Locate the cell with the specified text and output its [X, Y] center coordinate. 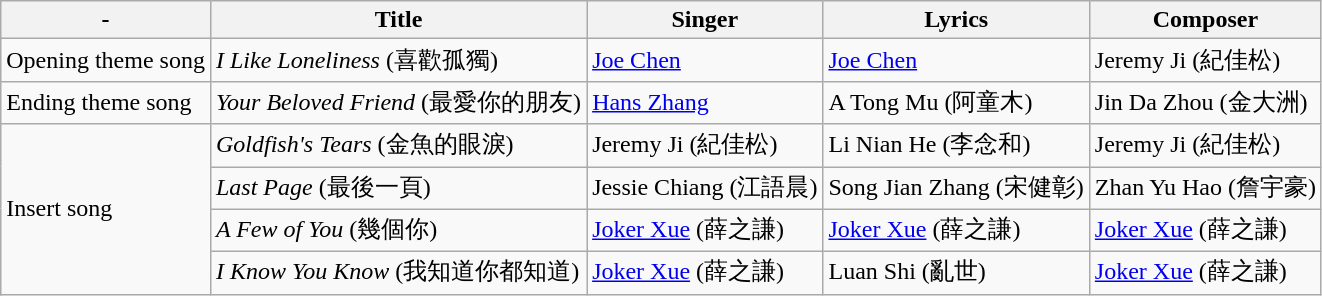
Jin Da Zhou (金大洲) [1205, 102]
- [106, 20]
Singer [705, 20]
Jessie Chiang (江語晨) [705, 188]
I Know You Know (我知道你都知道) [398, 274]
Zhan Yu Hao (詹宇豪) [1205, 188]
Your Beloved Friend (最愛你的朋友) [398, 102]
A Tong Mu (阿童木) [956, 102]
Title [398, 20]
Insert song [106, 209]
I Like Loneliness (喜歡孤獨) [398, 60]
Song Jian Zhang (宋健彰) [956, 188]
Lyrics [956, 20]
Goldfish's Tears (金魚的眼淚) [398, 146]
Last Page (最後一頁) [398, 188]
Li Nian He (李念和) [956, 146]
A Few of You (幾個你) [398, 230]
Composer [1205, 20]
Hans Zhang [705, 102]
Ending theme song [106, 102]
Opening theme song [106, 60]
Luan Shi (亂世) [956, 274]
